Output the [x, y] coordinate of the center of the cell containing the given text.  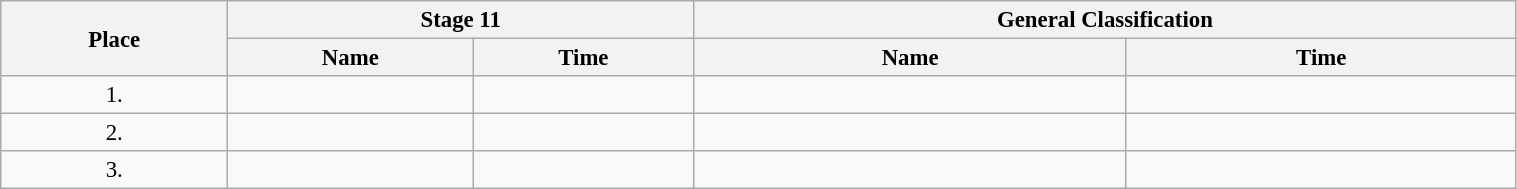
2. [114, 133]
General Classification [1105, 20]
1. [114, 95]
3. [114, 170]
Stage 11 [461, 20]
Place [114, 38]
